Find where the given text appears and provide that cell's center as (x, y) coordinate. 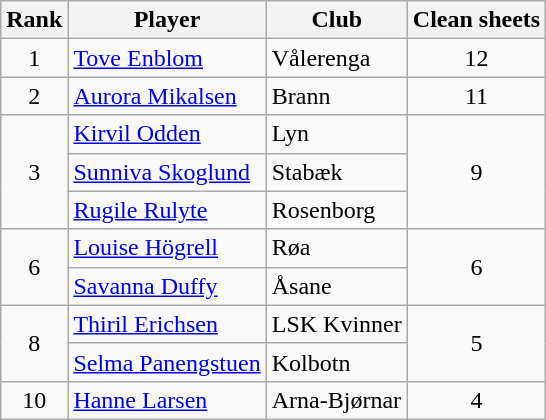
Røa (336, 248)
11 (476, 96)
Tove Enblom (167, 58)
Arna-Bjørnar (336, 400)
8 (34, 343)
2 (34, 96)
Savanna Duffy (167, 286)
Club (336, 20)
Rugile Rulyte (167, 210)
9 (476, 172)
Stabæk (336, 172)
LSK Kvinner (336, 324)
Thiril Erichsen (167, 324)
Kirvil Odden (167, 134)
Hanne Larsen (167, 400)
3 (34, 172)
Åsane (336, 286)
12 (476, 58)
1 (34, 58)
Selma Panengstuen (167, 362)
Rosenborg (336, 210)
Clean sheets (476, 20)
Player (167, 20)
5 (476, 343)
Aurora Mikalsen (167, 96)
10 (34, 400)
Rank (34, 20)
Brann (336, 96)
Lyn (336, 134)
Louise Högrell (167, 248)
4 (476, 400)
Sunniva Skoglund (167, 172)
Kolbotn (336, 362)
Vålerenga (336, 58)
